For the text-containing cell, return its midpoint in (X, Y) coordinate format. 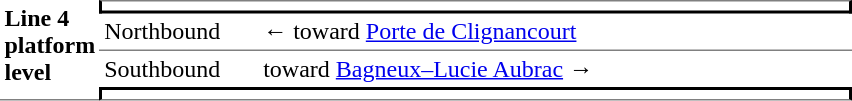
Northbound (180, 33)
Line 4 platform level (50, 50)
Southbound (180, 69)
